Find where the given text appears and provide that cell's center as (X, Y) coordinate. 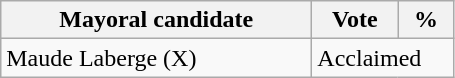
% (426, 20)
Maude Laberge (X) (156, 58)
Vote (355, 20)
Mayoral candidate (156, 20)
Acclaimed (383, 58)
